For the text-containing cell, return its midpoint in [x, y] coordinate format. 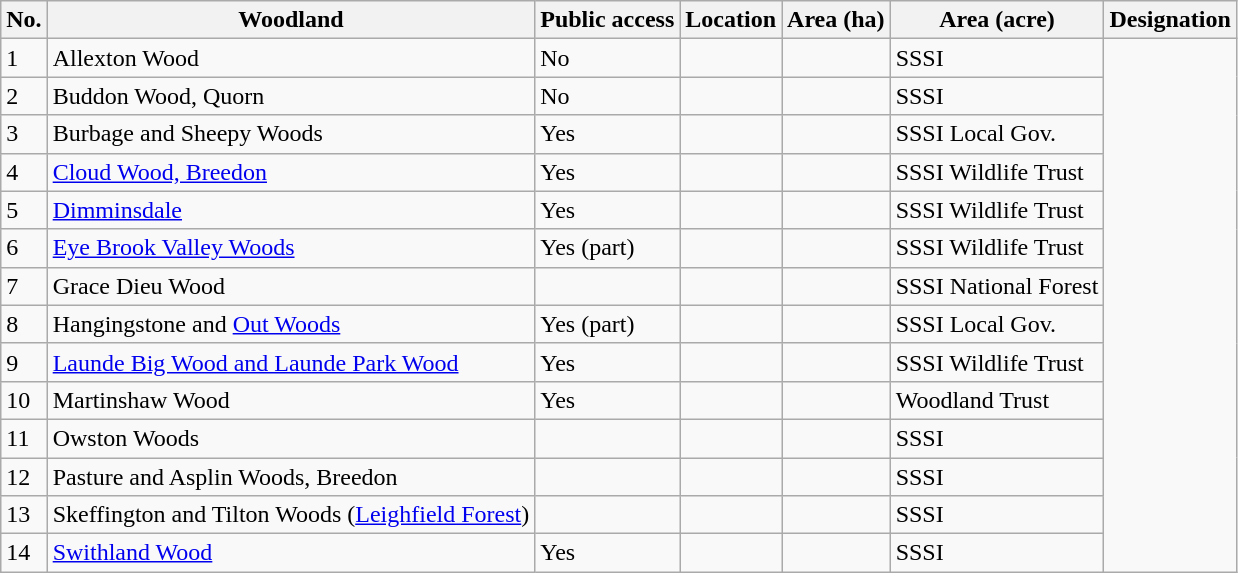
13 [24, 515]
Martinshaw Wood [291, 400]
Burbage and Sheepy Woods [291, 134]
Woodland [291, 20]
SSSI National Forest [997, 286]
3 [24, 134]
7 [24, 286]
14 [24, 553]
2 [24, 96]
Allexton Wood [291, 58]
12 [24, 477]
Cloud Wood, Breedon [291, 172]
Area (ha) [836, 20]
Launde Big Wood and Launde Park Wood [291, 362]
Skeffington and Tilton Woods (Leighfield Forest) [291, 515]
11 [24, 438]
Hangingstone and Out Woods [291, 324]
Area (acre) [997, 20]
Designation [1170, 20]
1 [24, 58]
Woodland Trust [997, 400]
Swithland Wood [291, 553]
Location [731, 20]
Buddon Wood, Quorn [291, 96]
8 [24, 324]
6 [24, 248]
Public access [608, 20]
10 [24, 400]
Pasture and Asplin Woods, Breedon [291, 477]
5 [24, 210]
Eye Brook Valley Woods [291, 248]
Dimminsdale [291, 210]
Owston Woods [291, 438]
Grace Dieu Wood [291, 286]
No. [24, 20]
9 [24, 362]
4 [24, 172]
